Identify which cell holds the provided text, then report its [X, Y] central coordinate. 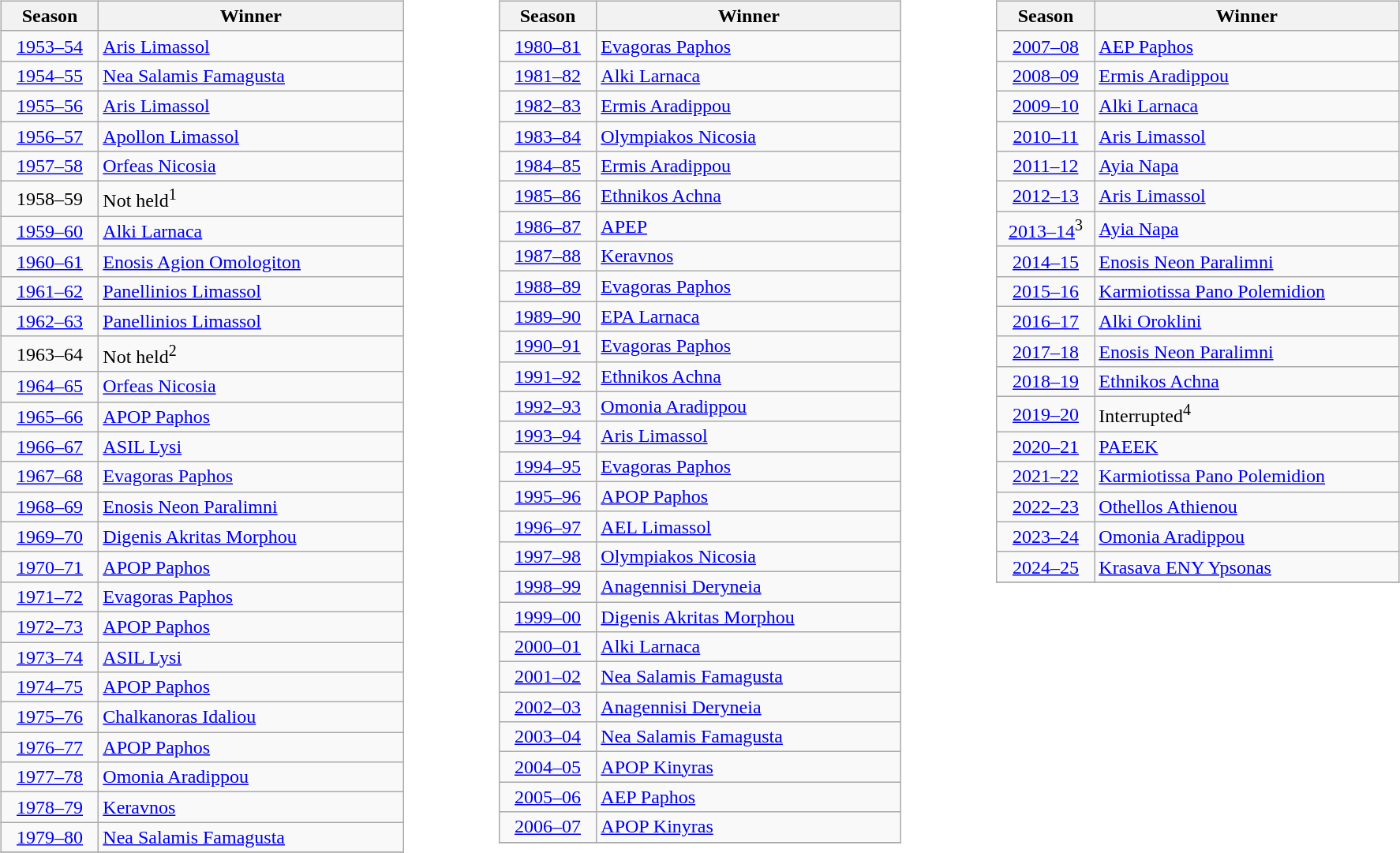
2018–19 [1046, 381]
1968–69 [50, 507]
2007–08 [1046, 46]
1958–59 [50, 199]
Interrupted4 [1247, 415]
1993–94 [548, 436]
1965–66 [50, 417]
1991–92 [548, 376]
1971–72 [50, 597]
1992–93 [548, 406]
1980–81 [548, 46]
1979–80 [50, 837]
1976–77 [50, 747]
2012–13 [1046, 196]
1995–96 [548, 496]
1970–71 [50, 567]
1967–68 [50, 477]
2001–02 [548, 677]
1978–79 [50, 807]
Not held2 [251, 354]
1966–67 [50, 447]
Not held1 [251, 199]
2019–20 [1046, 415]
1974–75 [50, 687]
AEL Limassol [749, 526]
Krasava ENY Ypsonas [1247, 567]
2011–12 [1046, 166]
APEP [749, 226]
1960–61 [50, 261]
2015–16 [1046, 291]
1996–97 [548, 526]
1982–83 [548, 106]
2014–15 [1046, 261]
1985–86 [548, 196]
2000–01 [548, 647]
Apollon Limassol [251, 137]
2006–07 [548, 827]
2023–24 [1046, 537]
1981–82 [548, 76]
2016–17 [1046, 321]
1986–87 [548, 226]
1973–74 [50, 657]
2013–143 [1046, 229]
1961–62 [50, 291]
1959–60 [50, 231]
1975–76 [50, 717]
2002–03 [548, 707]
1983–84 [548, 137]
2005–06 [548, 797]
1987–88 [548, 256]
2022–23 [1046, 507]
1997–98 [548, 556]
2017–18 [1046, 351]
1984–85 [548, 166]
2003–04 [548, 737]
1977–78 [50, 777]
1969–70 [50, 537]
1962–63 [50, 321]
Chalkanoras Idaliou [251, 717]
1953–54 [50, 46]
2020–21 [1046, 447]
1954–55 [50, 76]
2004–05 [548, 767]
EPA Larnaca [749, 316]
1999–00 [548, 616]
1989–90 [548, 316]
Othellos Athienou [1247, 507]
1963–64 [50, 354]
2010–11 [1046, 137]
1957–58 [50, 166]
PAEEK [1247, 447]
Enosis Agion Omologiton [251, 261]
1972–73 [50, 627]
1956–57 [50, 137]
2009–10 [1046, 106]
Alki Oroklini [1247, 321]
2008–09 [1046, 76]
2021–22 [1046, 477]
1988–89 [548, 286]
1998–99 [548, 586]
1994–95 [548, 466]
1990–91 [548, 346]
1964–65 [50, 387]
2024–25 [1046, 567]
1955–56 [50, 106]
